Extract the [x, y] coordinate from the center of the cell holding the provided text.  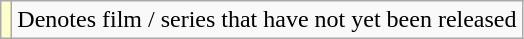
Denotes film / series that have not yet been released [267, 20]
